Output the (x, y) coordinate of the center of the cell containing the given text.  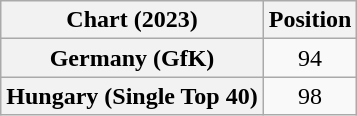
Hungary (Single Top 40) (132, 96)
Chart (2023) (132, 20)
Germany (GfK) (132, 58)
98 (310, 96)
Position (310, 20)
94 (310, 58)
